Determine the (X, Y) coordinate at the center of the cell enclosing the given text.  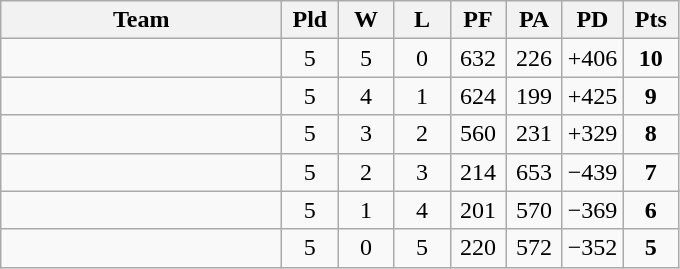
8 (651, 134)
214 (478, 172)
+425 (592, 96)
+329 (592, 134)
Pts (651, 20)
+406 (592, 58)
201 (478, 210)
PA (534, 20)
PF (478, 20)
226 (534, 58)
560 (478, 134)
W (366, 20)
199 (534, 96)
−439 (592, 172)
L (422, 20)
231 (534, 134)
572 (534, 248)
−369 (592, 210)
570 (534, 210)
Pld (310, 20)
6 (651, 210)
PD (592, 20)
10 (651, 58)
624 (478, 96)
220 (478, 248)
−352 (592, 248)
9 (651, 96)
632 (478, 58)
Team (142, 20)
7 (651, 172)
653 (534, 172)
